Pinpoint the cell where the given text exists, returning its (X, Y) midpoint coordinate. 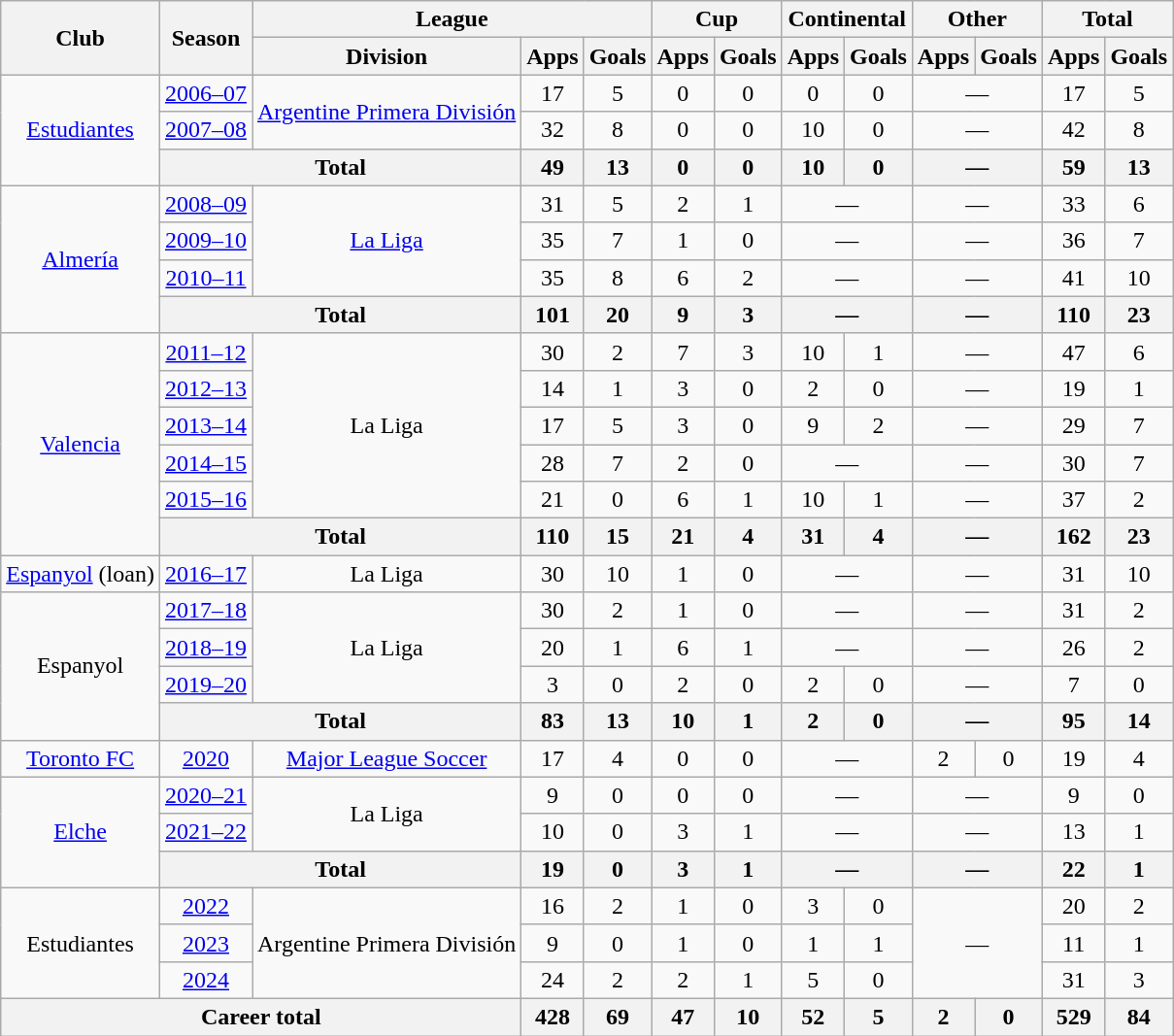
2007–08 (206, 130)
Major League Soccer (386, 758)
Division (386, 56)
2018–19 (206, 648)
2014–15 (206, 463)
2010–11 (206, 278)
2019–20 (206, 685)
Toronto FC (81, 758)
529 (1073, 1017)
Valencia (81, 444)
2006–07 (206, 93)
Club (81, 38)
2020 (206, 758)
Almería (81, 259)
16 (553, 906)
33 (1073, 204)
32 (553, 130)
101 (553, 315)
36 (1073, 241)
2008–09 (206, 204)
41 (1073, 278)
69 (618, 1017)
28 (553, 463)
428 (553, 1017)
2020–21 (206, 795)
22 (1073, 869)
29 (1073, 425)
Espanyol (81, 666)
League (453, 19)
2021–22 (206, 832)
2016–17 (206, 574)
2011–12 (206, 351)
2022 (206, 906)
Espanyol (loan) (81, 574)
Cup (717, 19)
59 (1073, 167)
42 (1073, 130)
Elche (81, 832)
2015–16 (206, 500)
2012–13 (206, 388)
83 (553, 721)
162 (1073, 537)
2013–14 (206, 425)
2023 (206, 943)
26 (1073, 648)
2009–10 (206, 241)
24 (553, 980)
Continental (847, 19)
49 (553, 167)
2017–18 (206, 611)
Season (206, 38)
15 (618, 537)
11 (1073, 943)
52 (813, 1017)
Other (977, 19)
Career total (261, 1017)
37 (1073, 500)
2024 (206, 980)
84 (1139, 1017)
95 (1073, 721)
